Extract the (X, Y) coordinate from the center of the cell holding the provided text.  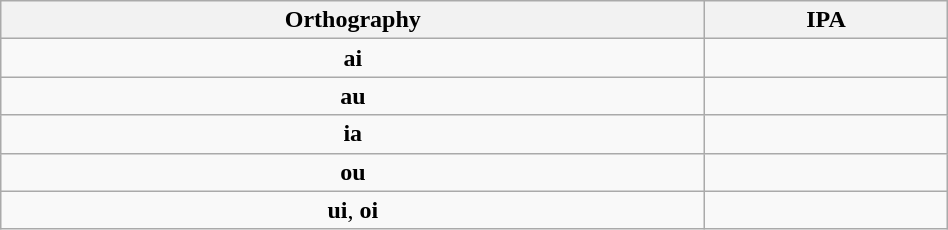
ia (353, 134)
IPA (826, 20)
Orthography (353, 20)
au (353, 96)
ai (353, 58)
ou (353, 172)
ui, oi (353, 210)
